Return [x, y] of the center of cell containing provided text 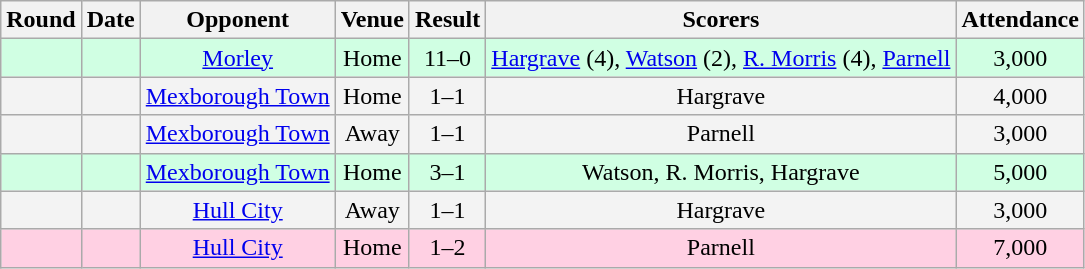
Attendance [1020, 20]
4,000 [1020, 96]
5,000 [1020, 172]
Hargrave (4), Watson (2), R. Morris (4), Parnell [721, 58]
Opponent [238, 20]
11–0 [447, 58]
Round [41, 20]
Result [447, 20]
3–1 [447, 172]
Date [110, 20]
Venue [372, 20]
Watson, R. Morris, Hargrave [721, 172]
7,000 [1020, 248]
Scorers [721, 20]
1–2 [447, 248]
Morley [238, 58]
